From the cell containing the given text, extract its center point as [x, y] coordinate. 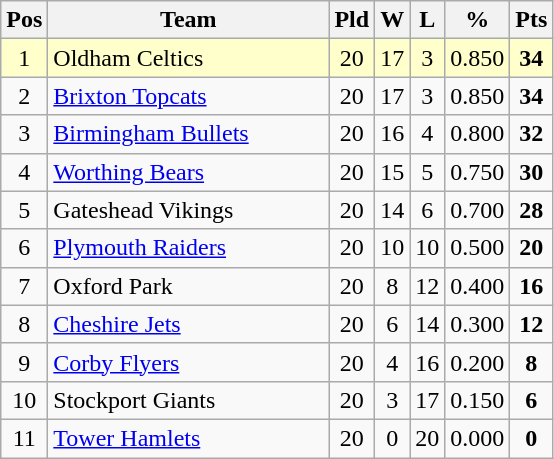
0.700 [478, 210]
0.200 [478, 362]
0.750 [478, 172]
% [478, 20]
Gateshead Vikings [188, 210]
Tower Hamlets [188, 438]
28 [532, 210]
Brixton Topcats [188, 96]
Birmingham Bullets [188, 134]
0.300 [478, 324]
0.400 [478, 286]
L [428, 20]
Cheshire Jets [188, 324]
W [392, 20]
Worthing Bears [188, 172]
11 [24, 438]
0.500 [478, 248]
Pos [24, 20]
0.000 [478, 438]
30 [532, 172]
7 [24, 286]
32 [532, 134]
Plymouth Raiders [188, 248]
1 [24, 58]
Stockport Giants [188, 400]
Oxford Park [188, 286]
Pld [352, 20]
Oldham Celtics [188, 58]
0.800 [478, 134]
0.150 [478, 400]
Pts [532, 20]
9 [24, 362]
15 [392, 172]
Corby Flyers [188, 362]
2 [24, 96]
Team [188, 20]
